Determine the [x, y] coordinate at the center of the cell enclosing the given text.  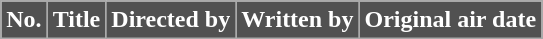
Title [76, 20]
Directed by [171, 20]
Original air date [450, 20]
Written by [298, 20]
No. [24, 20]
